Capture the cell that displays the provided text and extract its (x, y) central coordinate. 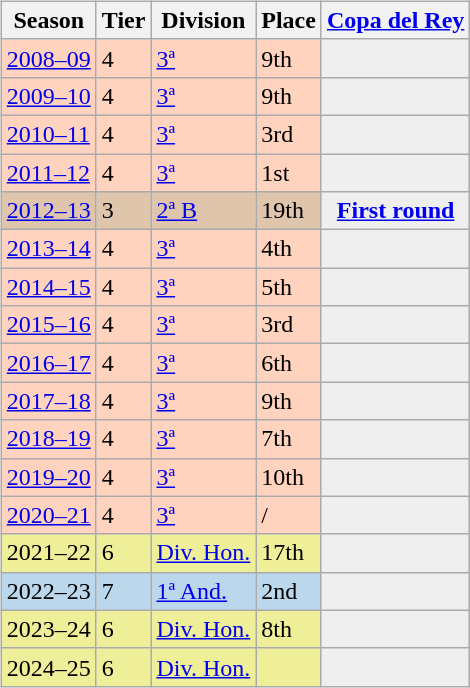
4th (289, 249)
2012–13 (48, 211)
1st (289, 173)
2022–23 (48, 591)
1ª And. (204, 591)
2010–11 (48, 134)
2016–17 (48, 363)
3 (124, 211)
2008–09 (48, 58)
7 (124, 591)
2023–24 (48, 629)
2014–15 (48, 287)
2024–25 (48, 667)
2013–14 (48, 249)
/ (289, 515)
17th (289, 553)
2nd (289, 591)
19th (289, 211)
Division (204, 20)
2019–20 (48, 477)
2009–10 (48, 96)
2018–19 (48, 439)
First round (395, 211)
7th (289, 439)
Season (48, 20)
Tier (124, 20)
2011–12 (48, 173)
2017–18 (48, 401)
2021–22 (48, 553)
2015–16 (48, 325)
Copa del Rey (395, 20)
2020–21 (48, 515)
5th (289, 287)
2ª B (204, 211)
10th (289, 477)
Place (289, 20)
8th (289, 629)
6th (289, 363)
